Detect which cell encompasses the target text, then output its [X, Y] center coordinate. 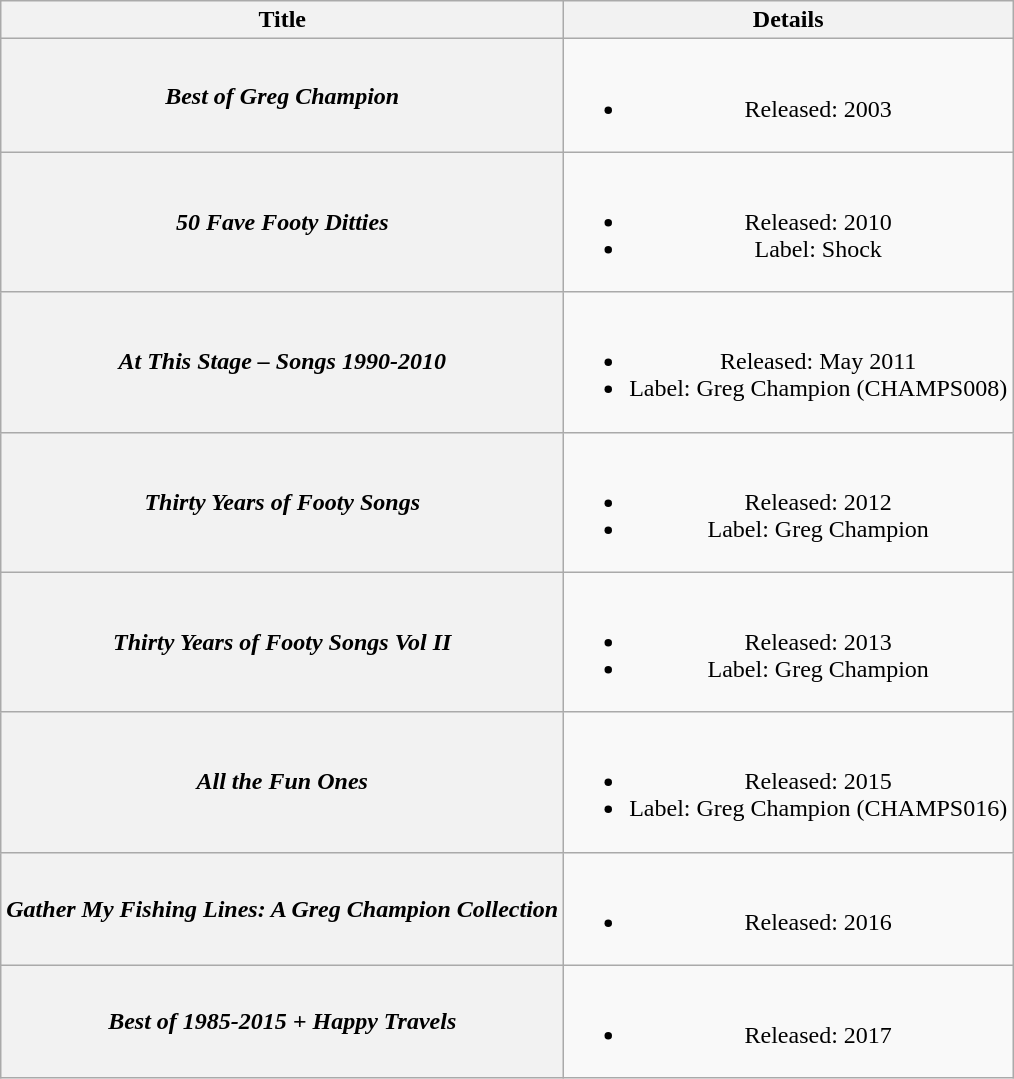
50 Fave Footy Ditties [282, 222]
Released: 2013Label: Greg Champion [788, 642]
Gather My Fishing Lines: A Greg Champion Collection [282, 908]
Thirty Years of Footy Songs [282, 502]
Released: 2003 [788, 96]
Best of Greg Champion [282, 96]
Released: 2010Label: Shock [788, 222]
Title [282, 20]
At This Stage – Songs 1990-2010 [282, 362]
Thirty Years of Footy Songs Vol II [282, 642]
Best of 1985-2015 + Happy Travels [282, 1022]
Released: 2017 [788, 1022]
Released: 2015Label: Greg Champion (CHAMPS016) [788, 782]
Details [788, 20]
Released: 2012Label: Greg Champion [788, 502]
Released: 2016 [788, 908]
Released: May 2011Label: Greg Champion (CHAMPS008) [788, 362]
All the Fun Ones [282, 782]
